Detect which cell encompasses the target text, then output its (x, y) center coordinate. 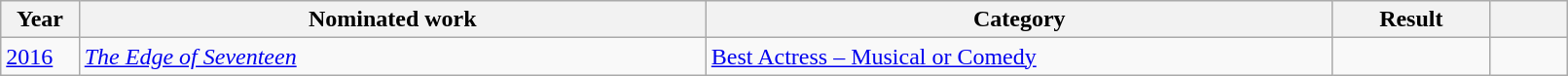
Year (40, 19)
2016 (40, 57)
Result (1411, 19)
Best Actress – Musical or Comedy (1019, 57)
The Edge of Seventeen (392, 57)
Category (1019, 19)
Nominated work (392, 19)
